Detect which cell encompasses the target text, then output its (X, Y) center coordinate. 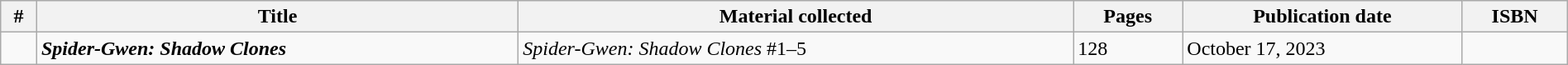
ISBN (1515, 17)
Spider-Gwen: Shadow Clones (277, 48)
128 (1128, 48)
# (19, 17)
Spider-Gwen: Shadow Clones #1–5 (796, 48)
Pages (1128, 17)
Publication date (1322, 17)
Title (277, 17)
Material collected (796, 17)
October 17, 2023 (1322, 48)
